Search for the cell housing the specified text and yield its [x, y] center coordinate. 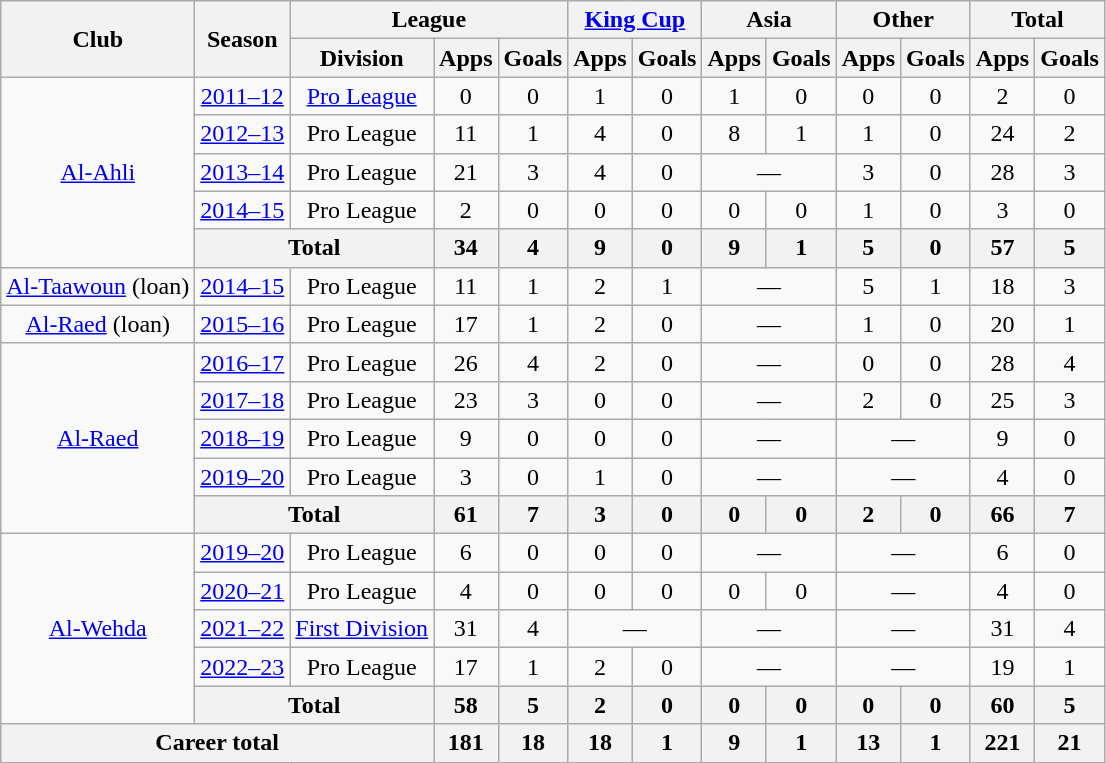
13 [868, 743]
2021–22 [242, 629]
Al-Raed [98, 438]
Al-Taawoun (loan) [98, 286]
Season [242, 39]
Asia [769, 20]
2017–18 [242, 400]
2018–19 [242, 438]
Al-Ahli [98, 172]
60 [1002, 705]
2011–12 [242, 96]
25 [1002, 400]
34 [466, 248]
19 [1002, 667]
20 [1002, 324]
23 [466, 400]
8 [734, 134]
24 [1002, 134]
57 [1002, 248]
Club [98, 39]
26 [466, 362]
66 [1002, 515]
Career total [218, 743]
2015–16 [242, 324]
61 [466, 515]
221 [1002, 743]
2013–14 [242, 172]
2020–21 [242, 591]
First Division [362, 629]
League [429, 20]
2016–17 [242, 362]
2022–23 [242, 667]
58 [466, 705]
King Cup [635, 20]
Division [362, 58]
Other [903, 20]
181 [466, 743]
Al-Raed (loan) [98, 324]
Al-Wehda [98, 629]
2012–13 [242, 134]
